From the cell containing the given text, extract its center point as [x, y] coordinate. 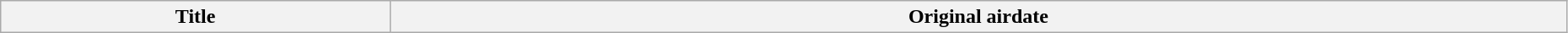
Original airdate [978, 17]
Title [196, 17]
